Pinpoint the cell where the given text exists, returning its (X, Y) midpoint coordinate. 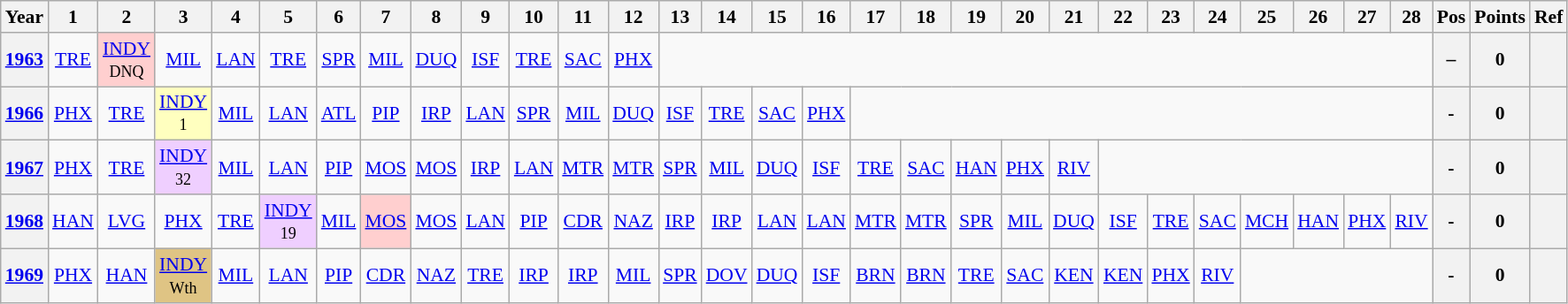
18 (926, 17)
27 (1366, 17)
21 (1074, 17)
Ref (1549, 17)
1 (73, 17)
ATL (339, 113)
MCH (1267, 221)
12 (634, 17)
3 (183, 17)
2 (127, 17)
15 (777, 17)
INDYDNQ (127, 60)
19 (977, 17)
1963 (25, 60)
22 (1123, 17)
24 (1218, 17)
25 (1267, 17)
26 (1318, 17)
INDY32 (183, 168)
9 (485, 17)
LVG (127, 221)
1969 (25, 276)
DOV (727, 276)
8 (435, 17)
28 (1410, 17)
11 (582, 17)
Pos (1451, 17)
INDY1 (183, 113)
5 (288, 17)
14 (727, 17)
INDY19 (288, 221)
INDYWth (183, 276)
1967 (25, 168)
– (1451, 60)
20 (1025, 17)
Points (1500, 17)
7 (386, 17)
17 (876, 17)
1968 (25, 221)
Year (25, 17)
6 (339, 17)
4 (235, 17)
16 (826, 17)
23 (1170, 17)
10 (534, 17)
13 (680, 17)
1966 (25, 113)
